Pinpoint the cell where the given text exists, returning its (x, y) midpoint coordinate. 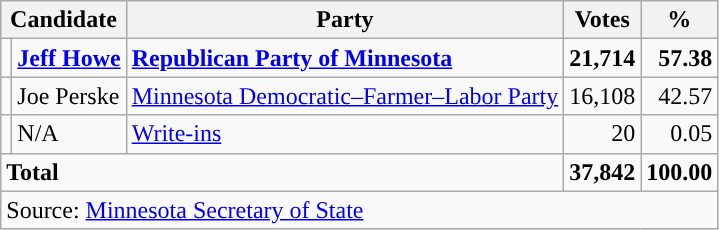
21,714 (602, 58)
Write-ins (345, 134)
Joe Perske (69, 96)
Votes (602, 20)
% (680, 20)
Party (345, 20)
Candidate (64, 20)
16,108 (602, 96)
0.05 (680, 134)
37,842 (602, 172)
Republican Party of Minnesota (345, 58)
57.38 (680, 58)
Jeff Howe (69, 58)
42.57 (680, 96)
N/A (69, 134)
Minnesota Democratic–Farmer–Labor Party (345, 96)
20 (602, 134)
Total (282, 172)
Source: Minnesota Secretary of State (360, 210)
100.00 (680, 172)
